Scan for the cell matching the given text and deliver its (X, Y) coordinate at center. 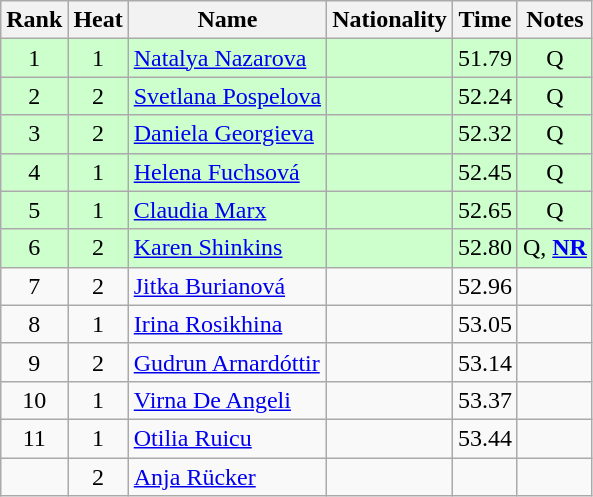
5 (34, 210)
Rank (34, 20)
Nationality (390, 20)
53.44 (484, 438)
52.32 (484, 134)
Daniela Georgieva (227, 134)
11 (34, 438)
Helena Fuchsová (227, 172)
Natalya Nazarova (227, 58)
52.80 (484, 248)
53.14 (484, 362)
Claudia Marx (227, 210)
Q, NR (554, 248)
Karen Shinkins (227, 248)
52.96 (484, 286)
7 (34, 286)
9 (34, 362)
51.79 (484, 58)
8 (34, 324)
10 (34, 400)
Gudrun Arnardóttir (227, 362)
4 (34, 172)
52.24 (484, 96)
Otilia Ruicu (227, 438)
Virna De Angeli (227, 400)
3 (34, 134)
Jitka Burianová (227, 286)
53.37 (484, 400)
52.65 (484, 210)
6 (34, 248)
53.05 (484, 324)
Irina Rosikhina (227, 324)
Notes (554, 20)
Anja Rücker (227, 477)
Svetlana Pospelova (227, 96)
Name (227, 20)
Time (484, 20)
52.45 (484, 172)
Heat (98, 20)
